For the text-containing cell, return its midpoint in (x, y) coordinate format. 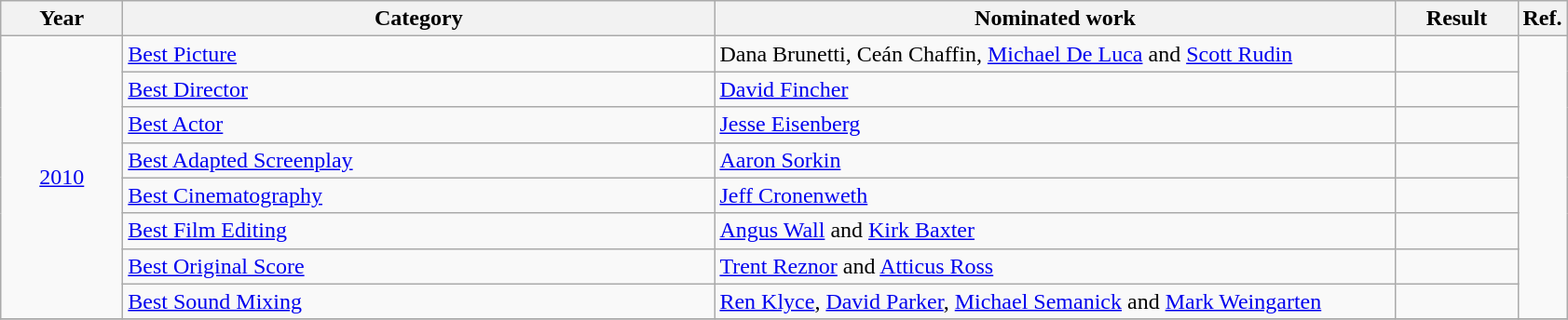
Trent Reznor and Atticus Ross (1055, 266)
Jesse Eisenberg (1055, 125)
Best Cinematography (419, 195)
Aaron Sorkin (1055, 160)
Angus Wall and Kirk Baxter (1055, 231)
Best Adapted Screenplay (419, 160)
Jeff Cronenweth (1055, 195)
Ren Klyce, David Parker, Michael Semanick and Mark Weingarten (1055, 301)
Best Picture (419, 54)
2010 (61, 178)
Best Film Editing (419, 231)
Category (419, 19)
Result (1457, 19)
Year (61, 19)
Best Director (419, 89)
Nominated work (1055, 19)
Dana Brunetti, Ceán Chaffin, Michael De Luca and Scott Rudin (1055, 54)
Best Original Score (419, 266)
Ref. (1543, 19)
David Fincher (1055, 89)
Best Actor (419, 125)
Best Sound Mixing (419, 301)
